From the cell containing the given text, extract its center point as (x, y) coordinate. 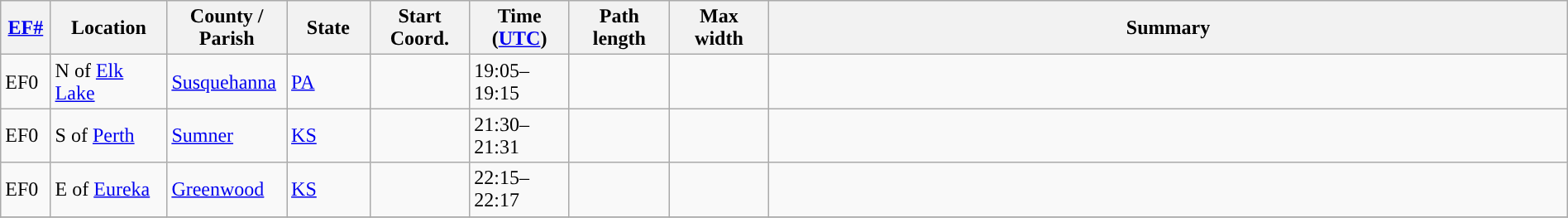
Summary (1169, 28)
Susquehanna (227, 81)
County / Parish (227, 28)
N of Elk Lake (109, 81)
EF# (26, 28)
PA (329, 81)
E of Eureka (109, 189)
19:05–19:15 (519, 81)
Max width (719, 28)
Greenwood (227, 189)
S of Perth (109, 136)
Time (UTC) (519, 28)
Location (109, 28)
22:15–22:17 (519, 189)
Path length (619, 28)
Sumner (227, 136)
21:30–21:31 (519, 136)
Start Coord. (420, 28)
State (329, 28)
